Provide the (x, y) coordinate of the cell's center where the given text is located.  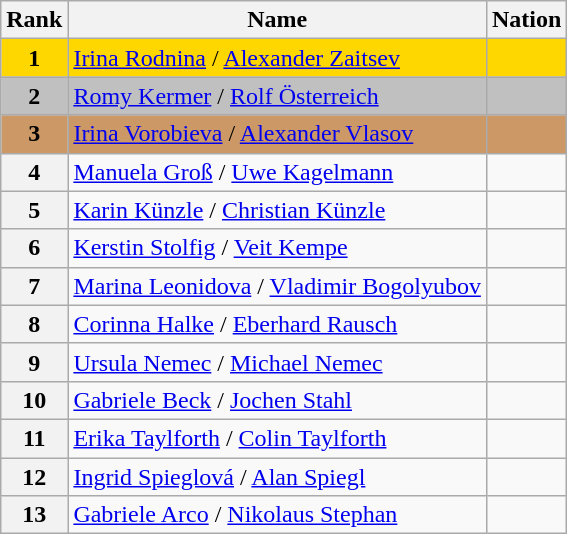
3 (34, 134)
Rank (34, 20)
Romy Kermer / Rolf Österreich (278, 96)
10 (34, 400)
Irina Rodnina / Alexander Zaitsev (278, 58)
9 (34, 362)
Gabriele Beck / Jochen Stahl (278, 400)
4 (34, 172)
2 (34, 96)
Karin Künzle / Christian Künzle (278, 210)
12 (34, 477)
Nation (526, 20)
5 (34, 210)
7 (34, 286)
8 (34, 324)
Corinna Halke / Eberhard Rausch (278, 324)
Erika Taylforth / Colin Taylforth (278, 438)
Manuela Groß / Uwe Kagelmann (278, 172)
13 (34, 515)
Kerstin Stolfig / Veit Kempe (278, 248)
6 (34, 248)
Marina Leonidova / Vladimir Bogolyubov (278, 286)
Ursula Nemec / Michael Nemec (278, 362)
1 (34, 58)
Irina Vorobieva / Alexander Vlasov (278, 134)
Ingrid Spieglová / Alan Spiegl (278, 477)
Name (278, 20)
Gabriele Arco / Nikolaus Stephan (278, 515)
11 (34, 438)
